Search for the cell housing the specified text and yield its (x, y) center coordinate. 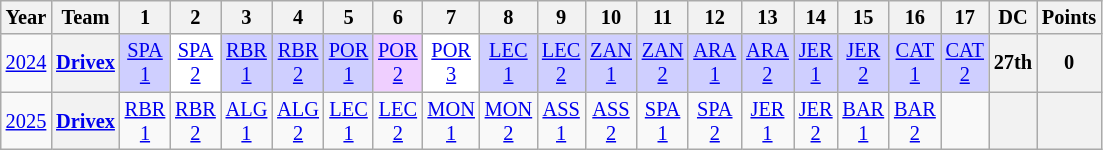
13 (768, 17)
Points (1069, 17)
6 (398, 17)
9 (561, 17)
ARA1 (714, 63)
ARA2 (768, 63)
27th (1013, 63)
2025 (26, 121)
8 (508, 17)
2 (195, 17)
0 (1069, 63)
10 (611, 17)
CAT1 (915, 63)
7 (452, 17)
MON2 (508, 121)
ASS2 (611, 121)
POR1 (348, 63)
ZAN2 (663, 63)
MON1 (452, 121)
Year (26, 17)
ASS1 (561, 121)
5 (348, 17)
11 (663, 17)
14 (816, 17)
2024 (26, 63)
12 (714, 17)
16 (915, 17)
CAT2 (965, 63)
15 (863, 17)
ALG2 (298, 121)
ALG1 (247, 121)
17 (965, 17)
1 (145, 17)
4 (298, 17)
ZAN1 (611, 63)
POR2 (398, 63)
BAR2 (915, 121)
Team (86, 17)
POR3 (452, 63)
DC (1013, 17)
BAR1 (863, 121)
3 (247, 17)
